Extract the [X, Y] coordinate from the center of the cell holding the provided text.  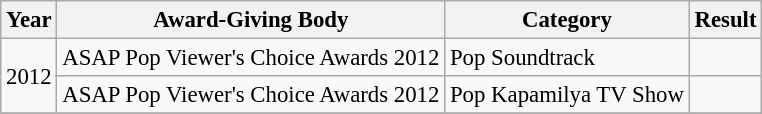
Result [726, 20]
2012 [29, 76]
Award-Giving Body [251, 20]
Pop Kapamilya TV Show [568, 95]
Pop Soundtrack [568, 58]
Year [29, 20]
Category [568, 20]
